Scan for the cell matching the given text and deliver its (x, y) coordinate at center. 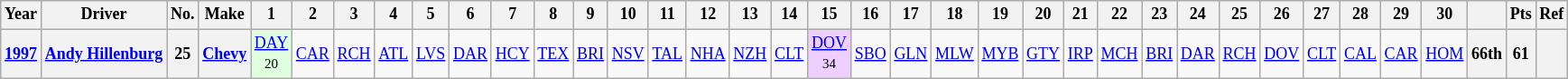
HCY (513, 54)
HOM (1444, 54)
23 (1159, 15)
20 (1044, 15)
SBO (870, 54)
Year (22, 15)
NHA (708, 54)
NZH (750, 54)
30 (1444, 15)
Driver (103, 15)
12 (708, 15)
DOV (1282, 54)
22 (1119, 15)
61 (1520, 54)
TEX (553, 54)
MLW (955, 54)
IRP (1080, 54)
GLN (911, 54)
5 (431, 15)
21 (1080, 15)
LVS (431, 54)
3 (354, 15)
GTY (1044, 54)
66th (1488, 54)
1 (272, 15)
10 (628, 15)
14 (789, 15)
Pts (1520, 15)
9 (590, 15)
Andy Hillenburg (103, 54)
19 (1000, 15)
27 (1322, 15)
7 (513, 15)
DAY20 (272, 54)
15 (830, 15)
8 (553, 15)
18 (955, 15)
28 (1361, 15)
17 (911, 15)
TAL (667, 54)
MYB (1000, 54)
Ref (1552, 15)
24 (1199, 15)
CAL (1361, 54)
4 (394, 15)
DOV34 (830, 54)
ATL (394, 54)
No. (182, 15)
29 (1401, 15)
11 (667, 15)
NSV (628, 54)
MCH (1119, 54)
Chevy (225, 54)
2 (313, 15)
Make (225, 15)
13 (750, 15)
1997 (22, 54)
26 (1282, 15)
6 (471, 15)
16 (870, 15)
